Identify which cell holds the provided text, then report its (x, y) central coordinate. 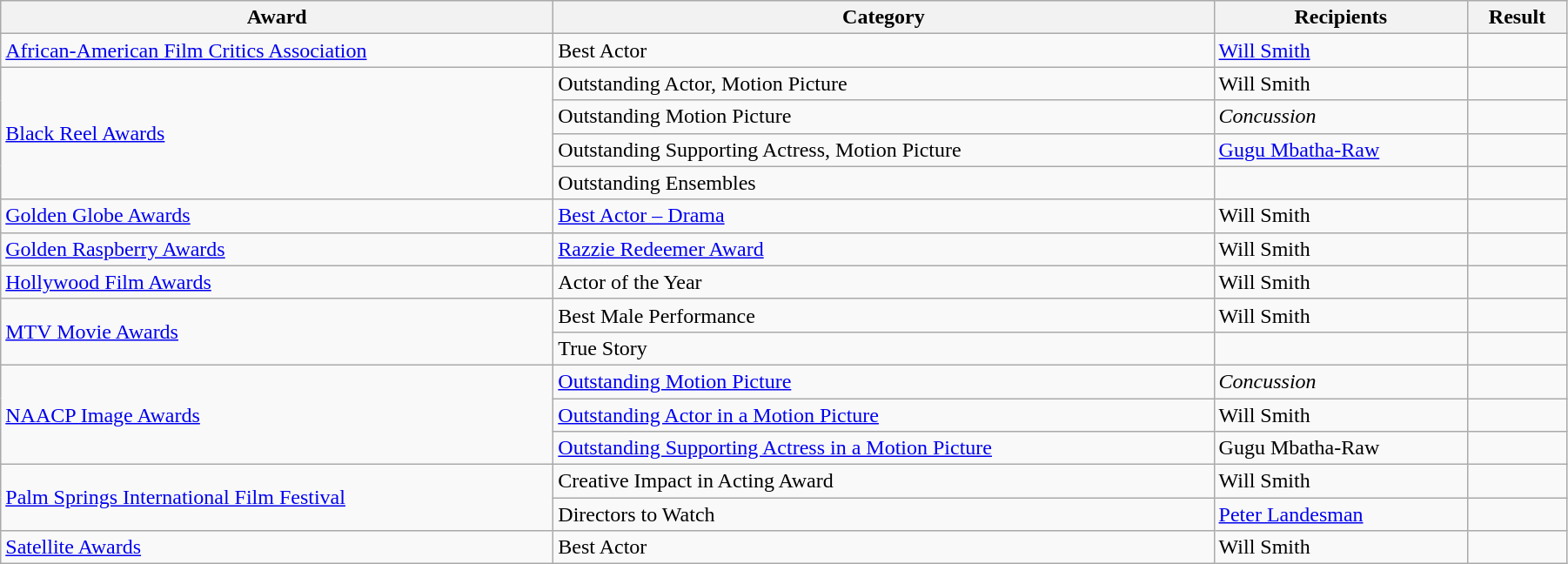
Hollywood Film Awards (277, 282)
Outstanding Supporting Actress, Motion Picture (884, 150)
Razzie Redeemer Award (884, 249)
NAACP Image Awards (277, 414)
True Story (884, 348)
Outstanding Ensembles (884, 183)
Satellite Awards (277, 547)
Creative Impact in Acting Award (884, 481)
Award (277, 17)
Peter Landesman (1341, 514)
Black Reel Awards (277, 133)
Outstanding Actor in a Motion Picture (884, 415)
Actor of the Year (884, 282)
Palm Springs International Film Festival (277, 498)
Golden Raspberry Awards (277, 249)
Recipients (1341, 17)
Outstanding Supporting Actress in a Motion Picture (884, 448)
Best Male Performance (884, 315)
Directors to Watch (884, 514)
Golden Globe Awards (277, 216)
African-American Film Critics Association (277, 50)
Category (884, 17)
Outstanding Actor, Motion Picture (884, 84)
MTV Movie Awards (277, 332)
Result (1518, 17)
Best Actor – Drama (884, 216)
